Determine the (x, y) coordinate at the center of the cell enclosing the given text.  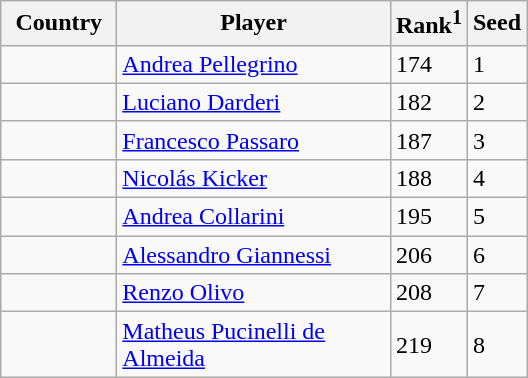
219 (428, 344)
1 (496, 64)
Francesco Passaro (254, 140)
206 (428, 255)
Nicolás Kicker (254, 178)
Luciano Darderi (254, 102)
182 (428, 102)
Player (254, 24)
Andrea Pellegrino (254, 64)
Matheus Pucinelli de Almeida (254, 344)
195 (428, 217)
Alessandro Giannessi (254, 255)
208 (428, 293)
5 (496, 217)
4 (496, 178)
Renzo Olivo (254, 293)
174 (428, 64)
Seed (496, 24)
2 (496, 102)
3 (496, 140)
188 (428, 178)
Rank1 (428, 24)
8 (496, 344)
6 (496, 255)
187 (428, 140)
7 (496, 293)
Country (59, 24)
Andrea Collarini (254, 217)
